Search for the cell housing the specified text and yield its (x, y) center coordinate. 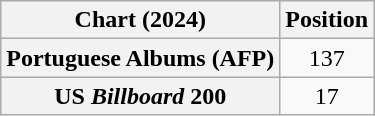
US Billboard 200 (140, 96)
137 (327, 58)
17 (327, 96)
Chart (2024) (140, 20)
Position (327, 20)
Portuguese Albums (AFP) (140, 58)
